Provide the [x, y] coordinate of the cell's center where the given text is located.  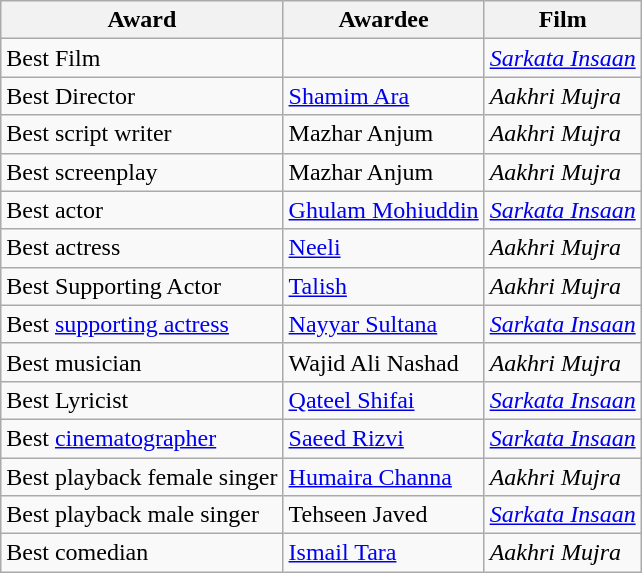
Awardee [384, 20]
Qateel Shifai [384, 400]
Film [562, 20]
Best actor [142, 210]
Award [142, 20]
Best actress [142, 248]
Wajid Ali Nashad [384, 362]
Tehseen Javed [384, 515]
Best playback female singer [142, 477]
Talish [384, 286]
Best comedian [142, 553]
Saeed Rizvi [384, 438]
Best screenplay [142, 172]
Nayyar Sultana [384, 324]
Best cinematographer [142, 438]
Humaira Channa [384, 477]
Best Supporting Actor [142, 286]
Best musician [142, 362]
Ismail Tara [384, 553]
Best supporting actress [142, 324]
Best Director [142, 96]
Best Lyricist [142, 400]
Shamim Ara [384, 96]
Ghulam Mohiuddin [384, 210]
Neeli [384, 248]
Best script writer [142, 134]
Best playback male singer [142, 515]
Best Film [142, 58]
